Identify which cell holds the provided text, then report its [x, y] central coordinate. 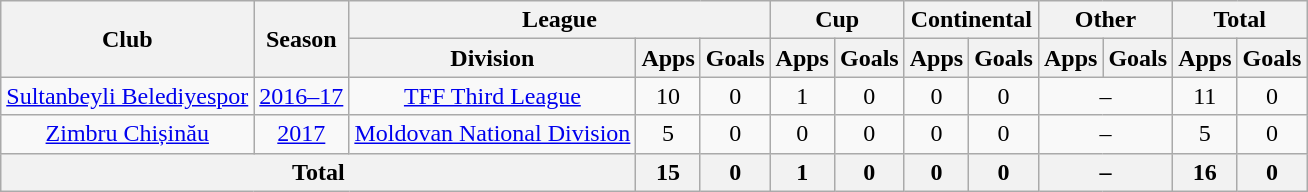
16 [1205, 172]
Sultanbeyli Belediyespor [128, 96]
2017 [302, 134]
Continental [971, 20]
Zimbru Chișinău [128, 134]
Club [128, 39]
Division [492, 58]
Cup [837, 20]
2016–17 [302, 96]
Other [1105, 20]
League [560, 20]
11 [1205, 96]
10 [668, 96]
TFF Third League [492, 96]
15 [668, 172]
Season [302, 39]
Moldovan National Division [492, 134]
